Return [x, y] of the center of cell containing provided text 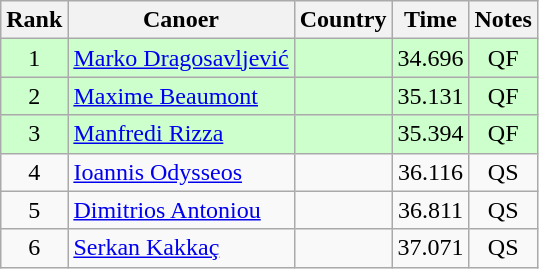
36.811 [430, 210]
4 [34, 172]
Country [343, 20]
Marko Dragosavljević [181, 58]
Ioannis Odysseos [181, 172]
Manfredi Rizza [181, 134]
37.071 [430, 248]
Maxime Beaumont [181, 96]
Serkan Kakkaç [181, 248]
3 [34, 134]
Notes [503, 20]
Canoer [181, 20]
35.394 [430, 134]
36.116 [430, 172]
2 [34, 96]
Time [430, 20]
34.696 [430, 58]
35.131 [430, 96]
6 [34, 248]
Dimitrios Antoniou [181, 210]
5 [34, 210]
Rank [34, 20]
1 [34, 58]
